Detect which cell encompasses the target text, then output its (x, y) center coordinate. 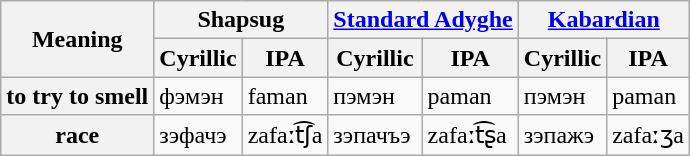
зэфачэ (198, 135)
Shapsug (241, 20)
Meaning (78, 39)
zafaːt͡ʃa (285, 135)
зэпажэ (562, 135)
Standard Adyghe (423, 20)
зэпачъэ (375, 135)
zafaːt͡ʂa (470, 135)
Kabardian (604, 20)
faman (285, 96)
race (78, 135)
to try to smell (78, 96)
zafaːʒa (648, 135)
фэмэн (198, 96)
